Return the (X, Y) coordinate for the center point of the cell that contains the specified text.  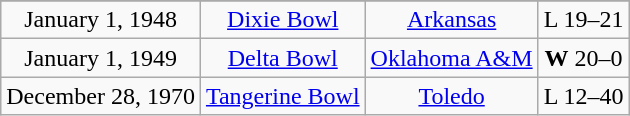
Tangerine Bowl (282, 96)
December 28, 1970 (101, 96)
Dixie Bowl (282, 20)
January 1, 1948 (101, 20)
Arkansas (452, 20)
Oklahoma A&M (452, 58)
Delta Bowl (282, 58)
Toledo (452, 96)
L 12–40 (584, 96)
W 20–0 (584, 58)
L 19–21 (584, 20)
January 1, 1949 (101, 58)
